Return the (X, Y) coordinate for the center point of the cell that contains the specified text.  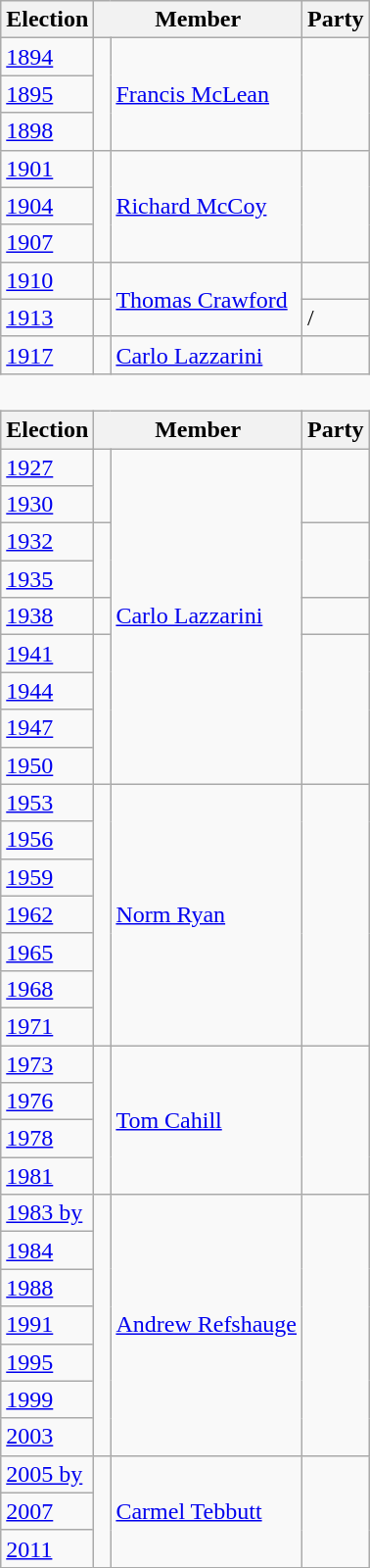
1962 (47, 914)
1956 (47, 840)
1895 (47, 94)
1917 (47, 355)
Richard McCoy (207, 206)
1904 (47, 206)
1927 (47, 467)
1968 (47, 989)
1953 (47, 803)
1907 (47, 243)
1944 (47, 691)
/ (336, 318)
Carmel Tebbutt (207, 1511)
1932 (47, 542)
1995 (47, 1362)
1894 (47, 57)
1930 (47, 505)
2011 (47, 1548)
1950 (47, 765)
1976 (47, 1102)
1941 (47, 654)
1978 (47, 1139)
2003 (47, 1437)
1935 (47, 579)
1965 (47, 952)
1898 (47, 131)
1913 (47, 318)
1999 (47, 1399)
1981 (47, 1176)
1901 (47, 169)
1959 (47, 877)
Tom Cahill (207, 1119)
1938 (47, 616)
Thomas Crawford (207, 299)
1991 (47, 1325)
1988 (47, 1288)
1983 by (47, 1213)
Francis McLean (207, 94)
1910 (47, 280)
Andrew Refshauge (207, 1325)
1971 (47, 1026)
2007 (47, 1511)
1973 (47, 1063)
1947 (47, 728)
Norm Ryan (207, 914)
1984 (47, 1250)
2005 by (47, 1474)
